Scan for the cell matching the given text and deliver its [X, Y] coordinate at center. 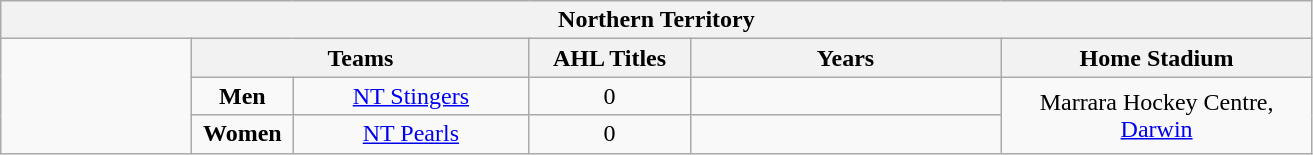
NT Pearls [411, 134]
Home Stadium [1156, 58]
AHL Titles [610, 58]
Years [846, 58]
NT Stingers [411, 96]
Northern Territory [656, 20]
Teams [360, 58]
Marrara Hockey Centre,Darwin [1156, 115]
Women [242, 134]
Men [242, 96]
